Detect which cell encompasses the target text, then output its [X, Y] center coordinate. 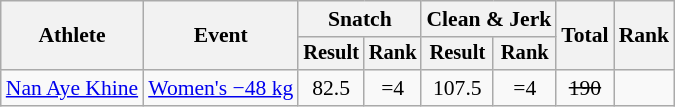
107.5 [457, 88]
Women's −48 kg [220, 88]
Athlete [72, 36]
Clean & Jerk [488, 19]
190 [584, 88]
82.5 [331, 88]
Total [584, 36]
Snatch [360, 19]
Nan Aye Khine [72, 88]
Event [220, 36]
